Identify which cell holds the provided text, then report its [X, Y] central coordinate. 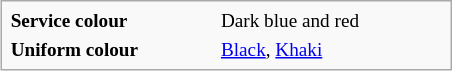
Uniform colour [112, 50]
Service colour [112, 21]
Black, Khaki [331, 50]
Dark blue and red [331, 21]
